Output the (x, y) coordinate of the center of the cell containing the given text.  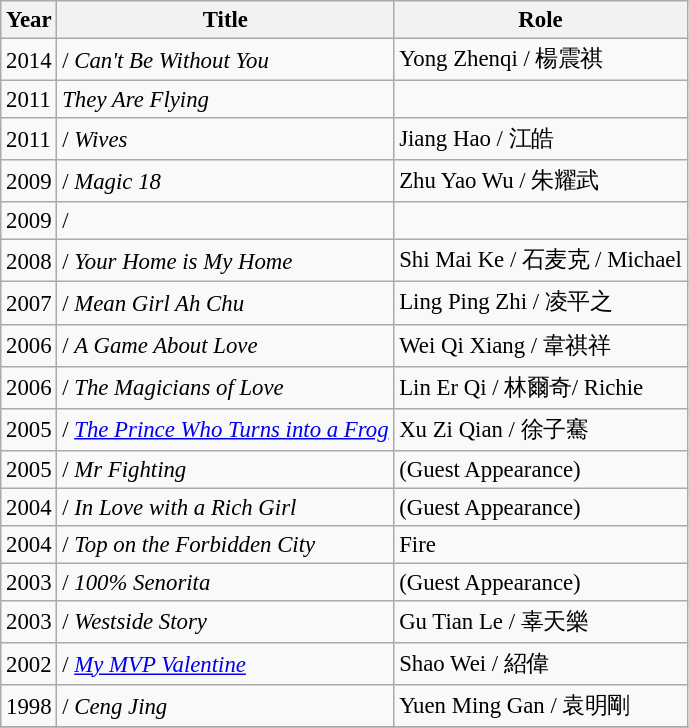
2002 (29, 664)
Title (226, 20)
/ (226, 221)
/ My MVP Valentine (226, 664)
Xu Zi Qian / 徐子騫 (540, 429)
/ Wives (226, 139)
/ Ceng Jing (226, 706)
/ Mean Girl Ah Chu (226, 303)
/ 100% Senorita (226, 582)
/ In Love with a Rich Girl (226, 507)
Role (540, 20)
/ Mr Fighting (226, 469)
Yuen Ming Gan / 袁明剛 (540, 706)
/ Can't Be Without You (226, 60)
2008 (29, 261)
Ling Ping Zhi / 凌平之 (540, 303)
Zhu Yao Wu / 朱耀武 (540, 181)
/ Your Home is My Home (226, 261)
/ A Game About Love (226, 345)
/ The Prince Who Turns into a Frog (226, 429)
Gu Tian Le / 辜天樂 (540, 622)
/ Magic 18 (226, 181)
/ Top on the Forbidden City (226, 545)
Yong Zhenqi / 楊震祺 (540, 60)
/ Westside Story (226, 622)
Fire (540, 545)
/ The Magicians of Love (226, 387)
Year (29, 20)
1998 (29, 706)
2014 (29, 60)
Shao Wei / 紹偉 (540, 664)
Jiang Hao / 江皓 (540, 139)
Wei Qi Xiang / 韋祺祥 (540, 345)
2007 (29, 303)
Shi Mai Ke / 石麦克 / Michael (540, 261)
Lin Er Qi / 林爾奇/ Richie (540, 387)
They Are Flying (226, 100)
